Capture the cell that displays the provided text and extract its (X, Y) central coordinate. 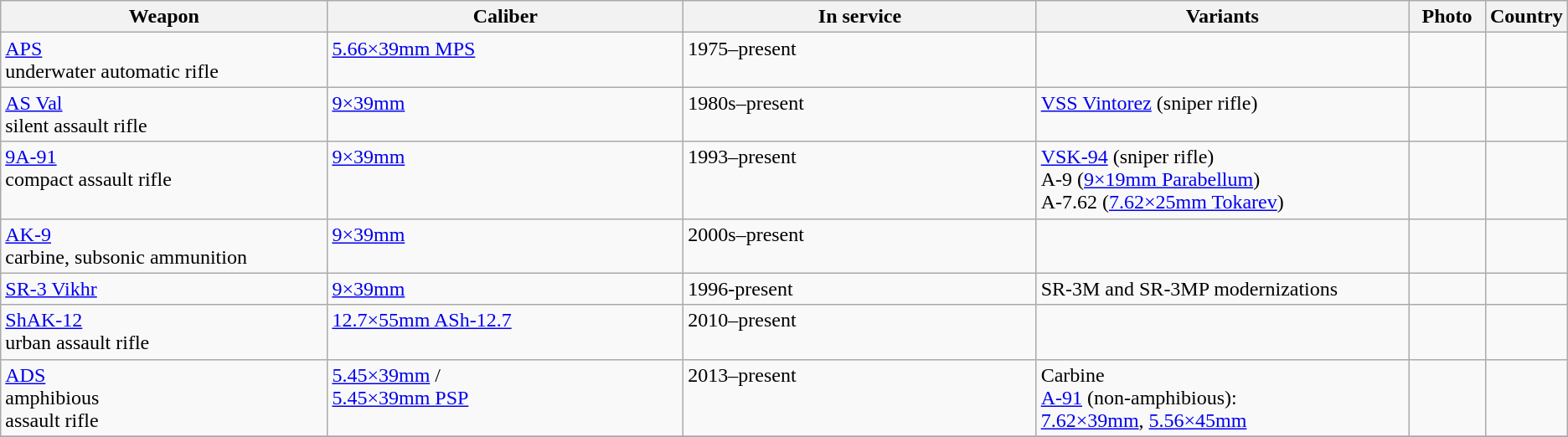
APSunderwater automatic rifle (164, 60)
9A-91compact assault rifle (164, 180)
Variants (1222, 17)
SR-3 Vikhr (164, 289)
ShAK-12urban assault rifle (164, 332)
VSS Vintorez (sniper rifle) (1222, 114)
5.45×39mm /5.45×39mm PSP (506, 398)
5.66×39mm MPS (506, 60)
VSK-94 (sniper rifle)A-9 (9×19mm Parabellum)A-7.62 (7.62×25mm Tokarev) (1222, 180)
CarbineA-91 (non-amphibious):7.62×39mm, 5.56×45mm (1222, 398)
Weapon (164, 17)
Country (1526, 17)
Caliber (506, 17)
1975–present (859, 60)
AS Valsilent assault rifle (164, 114)
2000s–present (859, 246)
ADSamphibiousassault rifle (164, 398)
AK-9carbine, subsonic ammunition (164, 246)
2010–present (859, 332)
2013–present (859, 398)
Photo (1447, 17)
12.7×55mm ASh-12.7 (506, 332)
1996-present (859, 289)
1993–present (859, 180)
In service (859, 17)
1980s–present (859, 114)
SR-3M and SR-3MP modernizations (1222, 289)
